For the text-containing cell, return its midpoint in (x, y) coordinate format. 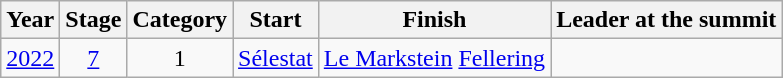
Le Markstein Fellering (434, 58)
Start (276, 20)
Year (30, 20)
Stage (94, 20)
7 (94, 58)
2022 (30, 58)
Finish (434, 20)
Sélestat (276, 58)
Leader at the summit (666, 20)
1 (180, 58)
Category (180, 20)
